Detect which cell encompasses the target text, then output its (X, Y) center coordinate. 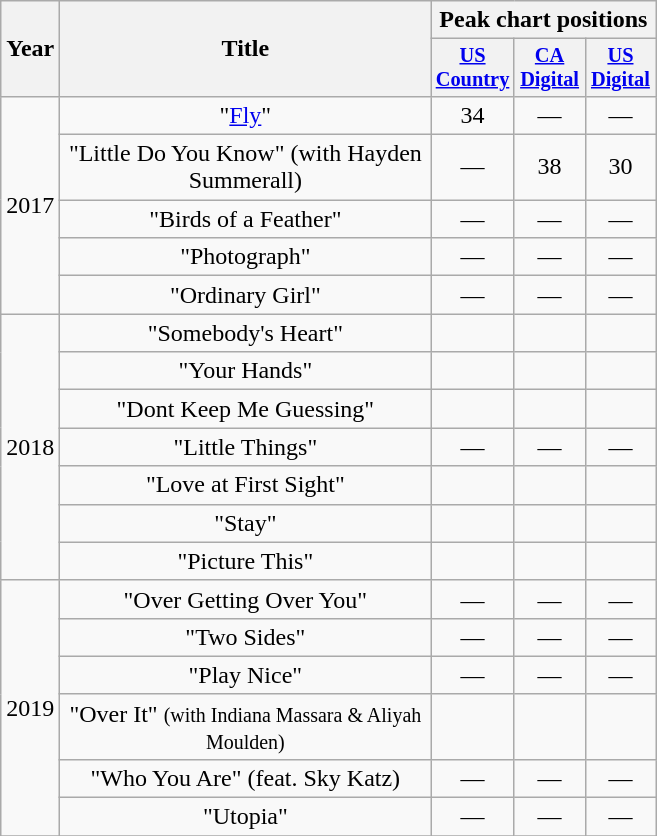
38 (550, 168)
"Somebody's Heart" (246, 333)
"Ordinary Girl" (246, 295)
30 (620, 168)
"Utopia" (246, 817)
"Love at First Sight" (246, 485)
USDigital (620, 68)
"Over It" (with Indiana Massara & Aliyah Moulden) (246, 726)
"Fly" (246, 115)
"Over Getting Over You" (246, 599)
2018 (30, 447)
Peak chart positions (544, 20)
USCountry (472, 68)
CADigital (550, 68)
"Two Sides" (246, 637)
Year (30, 49)
"Who You Are" (feat. Sky Katz) (246, 778)
"Dont Keep Me Guessing" (246, 409)
"Photograph" (246, 257)
2017 (30, 204)
"Your Hands" (246, 371)
"Play Nice" (246, 675)
"Little Things" (246, 447)
"Little Do You Know" (with Hayden Summerall) (246, 168)
"Picture This" (246, 561)
Title (246, 49)
34 (472, 115)
"Stay" (246, 523)
2019 (30, 708)
"Birds of a Feather" (246, 219)
